Locate the cell with the specified text and output its (X, Y) center coordinate. 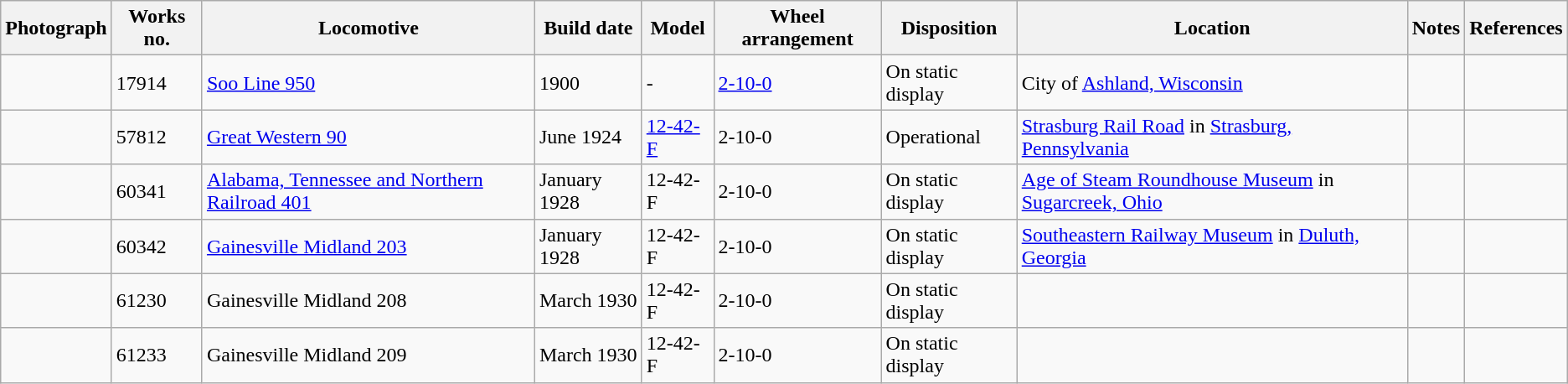
Strasburg Rail Road in Strasburg, Pennsylvania (1212, 138)
17914 (157, 82)
June 1924 (588, 138)
Location (1212, 29)
Photograph (56, 29)
Operational (949, 138)
References (1516, 29)
Gainesville Midland 203 (369, 246)
Great Western 90 (369, 138)
57812 (157, 138)
Wheel arrangement (797, 29)
Gainesville Midland 209 (369, 355)
Notes (1436, 29)
1900 (588, 82)
Works no. (157, 29)
Locomotive (369, 29)
Model (678, 29)
Gainesville Midland 208 (369, 300)
- (678, 82)
City of Ashland, Wisconsin (1212, 82)
61230 (157, 300)
61233 (157, 355)
Build date (588, 29)
60341 (157, 191)
Disposition (949, 29)
Alabama, Tennessee and Northern Railroad 401 (369, 191)
Soo Line 950 (369, 82)
Age of Steam Roundhouse Museum in Sugarcreek, Ohio (1212, 191)
60342 (157, 246)
Southeastern Railway Museum in Duluth, Georgia (1212, 246)
